Find where the given text appears and provide that cell's center as [x, y] coordinate. 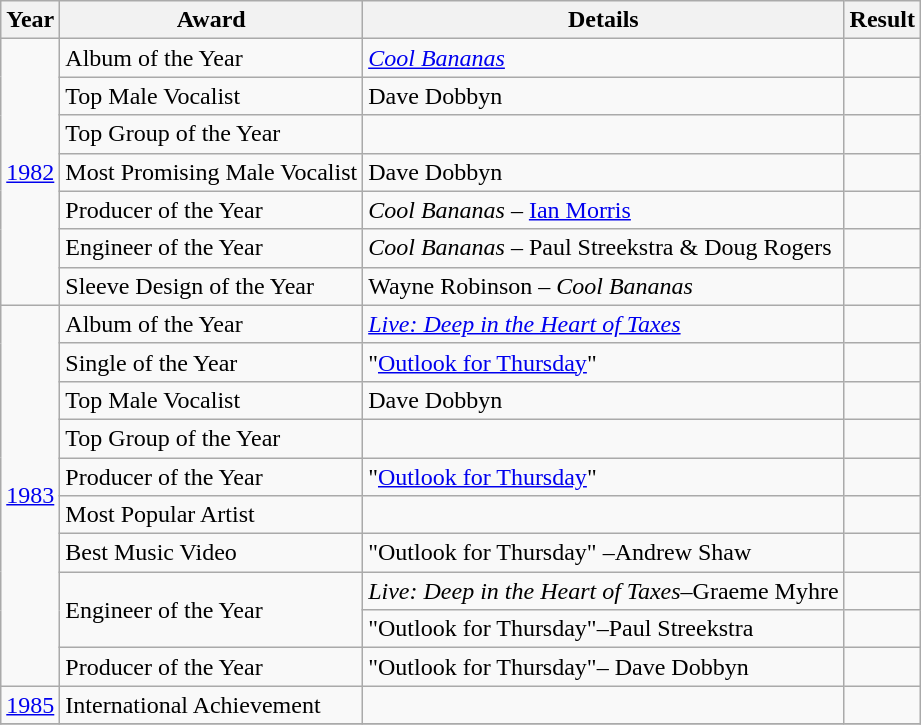
"Outlook for Thursday"– Dave Dobbyn [604, 667]
Details [604, 20]
Cool Bananas – Ian Morris [604, 210]
Cool Bananas [604, 58]
"Outlook for Thursday" –Andrew Shaw [604, 553]
1985 [30, 705]
1983 [30, 496]
Cool Bananas – Paul Streekstra & Doug Rogers [604, 248]
Live: Deep in the Heart of Taxes [604, 324]
Sleeve Design of the Year [212, 286]
Best Music Video [212, 553]
Most Promising Male Vocalist [212, 172]
Live: Deep in the Heart of Taxes–Graeme Myhre [604, 591]
Award [212, 20]
"Outlook for Thursday"–Paul Streekstra [604, 629]
Year [30, 20]
1982 [30, 172]
International Achievement [212, 705]
Single of the Year [212, 362]
Most Popular Artist [212, 515]
Wayne Robinson – Cool Bananas [604, 286]
Result [882, 20]
